From the cell containing the given text, extract its center point as [x, y] coordinate. 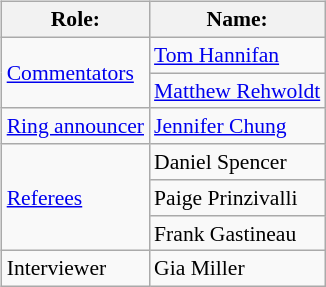
Frank Gastineau [237, 233]
Interviewer [76, 269]
Jennifer Chung [237, 126]
Role: [76, 20]
Name: [237, 20]
Ring announcer [76, 126]
Tom Hannifan [237, 55]
Daniel Spencer [237, 162]
Commentators [76, 72]
Gia Miller [237, 269]
Paige Prinzivalli [237, 198]
Matthew Rehwoldt [237, 91]
Referees [76, 198]
